Find where the given text appears and provide that cell's center as [X, Y] coordinate. 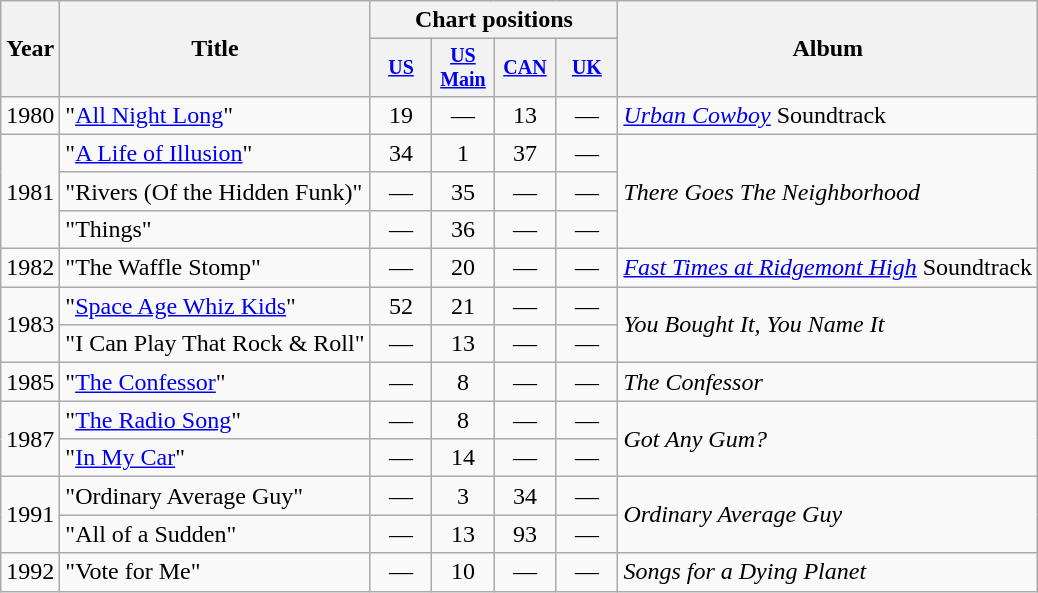
21 [463, 306]
CAN [525, 68]
"All of a Sudden" [215, 534]
"The Radio Song" [215, 420]
1982 [30, 268]
1987 [30, 439]
US Main [463, 68]
1981 [30, 191]
You Bought It, You Name It [828, 325]
36 [463, 229]
20 [463, 268]
1991 [30, 515]
1985 [30, 382]
"I Can Play That Rock & Roll" [215, 344]
"A Life of Illusion" [215, 153]
1983 [30, 325]
Ordinary Average Guy [828, 515]
There Goes The Neighborhood [828, 191]
52 [401, 306]
"The Confessor" [215, 382]
"Space Age Whiz Kids" [215, 306]
"Vote for Me" [215, 572]
Year [30, 49]
10 [463, 572]
The Confessor [828, 382]
14 [463, 458]
Album [828, 49]
Got Any Gum? [828, 439]
Urban Cowboy Soundtrack [828, 115]
Chart positions [494, 20]
"Things" [215, 229]
UK [587, 68]
Fast Times at Ridgemont High Soundtrack [828, 268]
35 [463, 191]
"In My Car" [215, 458]
3 [463, 496]
1992 [30, 572]
"All Night Long" [215, 115]
"Rivers (Of the Hidden Funk)" [215, 191]
1 [463, 153]
37 [525, 153]
"Ordinary Average Guy" [215, 496]
Songs for a Dying Planet [828, 572]
Title [215, 49]
"The Waffle Stomp" [215, 268]
US [401, 68]
1980 [30, 115]
93 [525, 534]
19 [401, 115]
